Provide the (x, y) coordinate of the cell's center where the given text is located.  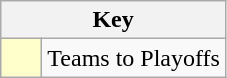
Teams to Playoffs (134, 58)
Key (114, 20)
